Locate the cell with the specified text and output its [x, y] center coordinate. 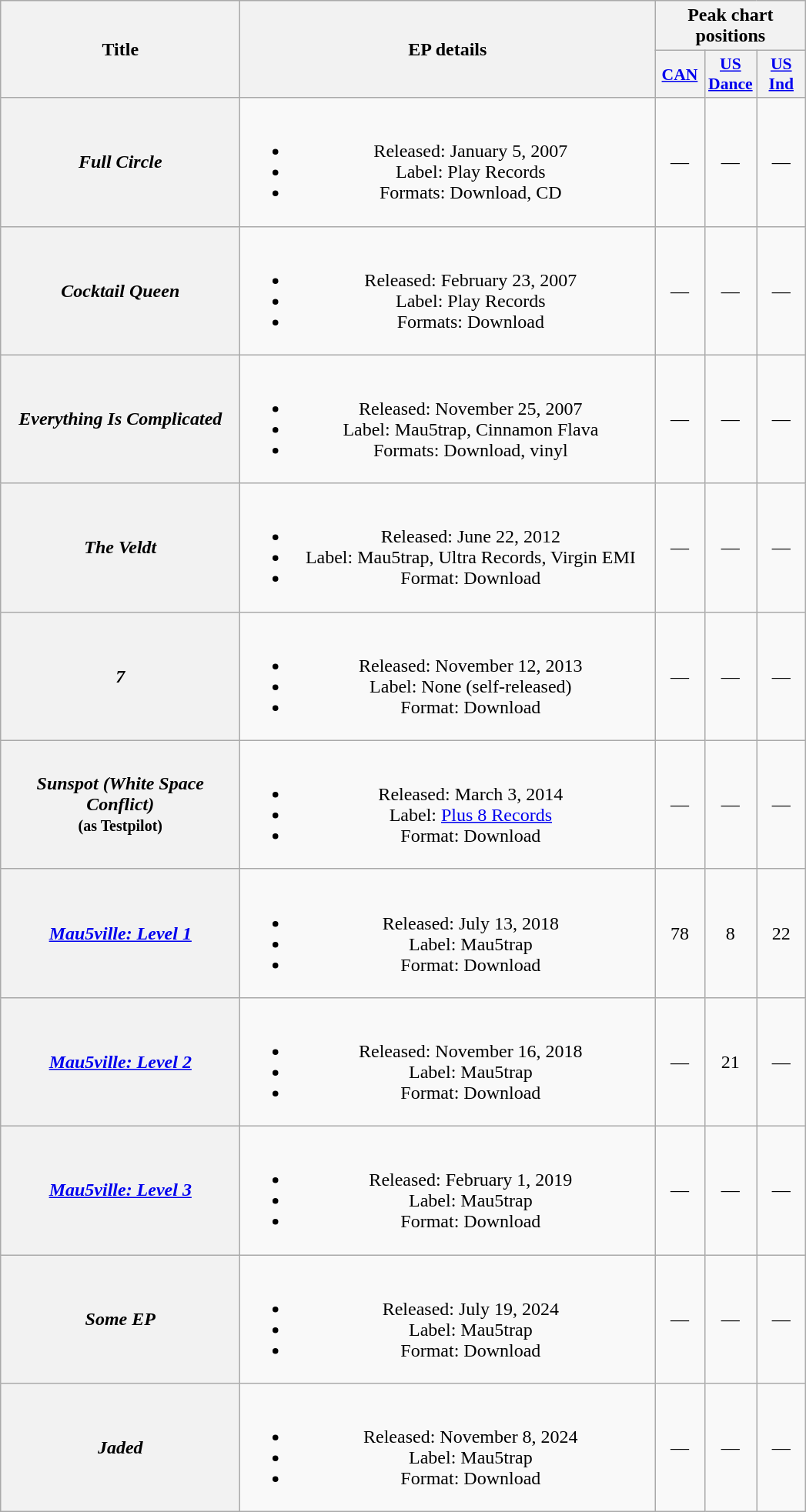
Mau5ville: Level 1 [120, 933]
Released: February 23, 2007Label: Play RecordsFormats: Download [448, 291]
22 [781, 933]
Sunspot (White Space Conflict)(as Testpilot) [120, 805]
Jaded [120, 1448]
The Veldt [120, 548]
Released: January 5, 2007Label: Play RecordsFormats: Download, CD [448, 162]
Released: November 12, 2013Label: None (self-released)Format: Download [448, 676]
Title [120, 49]
USInd [781, 74]
Some EP [120, 1319]
USDance [731, 74]
21 [731, 1062]
78 [680, 933]
Cocktail Queen [120, 291]
Released: July 13, 2018Label: Mau5trapFormat: Download [448, 933]
Mau5ville: Level 3 [120, 1190]
8 [731, 933]
Released: November 25, 2007Label: Mau5trap, Cinnamon FlavaFormats: Download, vinyl [448, 419]
EP details [448, 49]
Released: March 3, 2014Label: Plus 8 RecordsFormat: Download [448, 805]
7 [120, 676]
Full Circle [120, 162]
Peak chart positions [731, 26]
Released: November 16, 2018Label: Mau5trapFormat: Download [448, 1062]
Everything Is Complicated [120, 419]
CAN [680, 74]
Released: July 19, 2024Label: Mau5trapFormat: Download [448, 1319]
Released: June 22, 2012Label: Mau5trap, Ultra Records, Virgin EMIFormat: Download [448, 548]
Released: November 8, 2024Label: Mau5trapFormat: Download [448, 1448]
Mau5ville: Level 2 [120, 1062]
Released: February 1, 2019Label: Mau5trapFormat: Download [448, 1190]
